Extract the (X, Y) coordinate from the center of the cell holding the provided text.  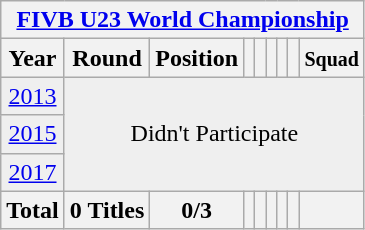
FIVB U23 World Championship (183, 20)
Squad (332, 58)
2017 (33, 172)
0 Titles (107, 210)
Position (197, 58)
0/3 (197, 210)
Total (33, 210)
Year (33, 58)
2015 (33, 134)
Didn't Participate (214, 134)
2013 (33, 96)
Round (107, 58)
